Determine the (x, y) coordinate at the center of the cell enclosing the given text.  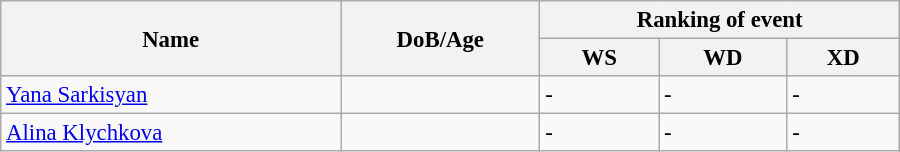
DoB/Age (440, 38)
Ranking of event (720, 20)
WD (723, 58)
Alina Klychkova (171, 133)
XD (843, 58)
Name (171, 38)
WS (600, 58)
Yana Sarkisyan (171, 95)
